Output the [X, Y] coordinate of the center of the cell containing the given text.  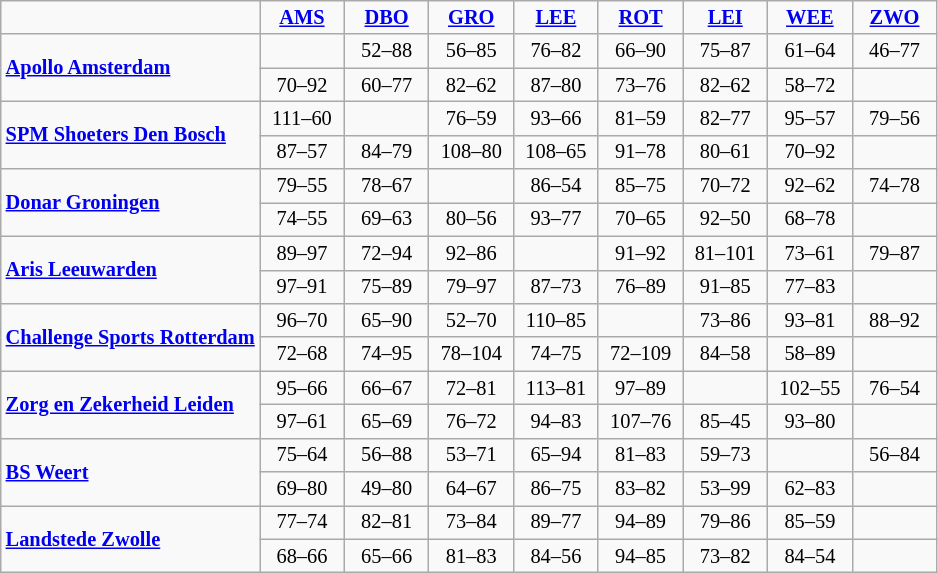
74–55 [302, 219]
75–89 [386, 287]
79–87 [894, 253]
87–80 [556, 85]
78–67 [386, 186]
102–55 [810, 388]
92–86 [472, 253]
76–89 [640, 287]
94–83 [556, 421]
78–104 [472, 354]
85–75 [640, 186]
BS Weert [130, 472]
84–54 [810, 556]
94–89 [640, 522]
93–80 [810, 421]
93–77 [556, 219]
56–85 [472, 51]
58–72 [810, 85]
84–56 [556, 556]
Apollo Amsterdam [130, 68]
84–79 [386, 152]
79–56 [894, 118]
62–83 [810, 489]
79–55 [302, 186]
70–72 [726, 186]
SPM Shoeters Den Bosch [130, 134]
73–76 [640, 85]
79–97 [472, 287]
87–57 [302, 152]
65–69 [386, 421]
76–82 [556, 51]
68–66 [302, 556]
66–90 [640, 51]
ROT [640, 17]
95–66 [302, 388]
88–92 [894, 320]
108–80 [472, 152]
86–75 [556, 489]
89–97 [302, 253]
79–86 [726, 522]
72–94 [386, 253]
64–67 [472, 489]
113–81 [556, 388]
96–70 [302, 320]
107–76 [640, 421]
75–64 [302, 455]
111–60 [302, 118]
LEI [726, 17]
75–87 [726, 51]
82–81 [386, 522]
85–45 [726, 421]
53–71 [472, 455]
69–63 [386, 219]
58–89 [810, 354]
73–61 [810, 253]
73–82 [726, 556]
69–80 [302, 489]
74–95 [386, 354]
49–80 [386, 489]
46–77 [894, 51]
97–91 [302, 287]
72–109 [640, 354]
65–94 [556, 455]
84–58 [726, 354]
Donar Groningen [130, 202]
Challenge Sports Rotterdam [130, 336]
81–59 [640, 118]
70–65 [640, 219]
60–77 [386, 85]
72–68 [302, 354]
52–70 [472, 320]
91–85 [726, 287]
65–90 [386, 320]
56–88 [386, 455]
85–59 [810, 522]
95–57 [810, 118]
91–78 [640, 152]
LEE [556, 17]
68–78 [810, 219]
AMS [302, 17]
Zorg en Zekerheid Leiden [130, 404]
52–88 [386, 51]
77–74 [302, 522]
83–82 [640, 489]
80–61 [726, 152]
Aris Leeuwarden [130, 270]
89–77 [556, 522]
61–64 [810, 51]
74–75 [556, 354]
77–83 [810, 287]
92–50 [726, 219]
76–54 [894, 388]
94–85 [640, 556]
92–62 [810, 186]
87–73 [556, 287]
108–65 [556, 152]
91–92 [640, 253]
DBO [386, 17]
97–89 [640, 388]
Landstede Zwolle [130, 538]
56–84 [894, 455]
59–73 [726, 455]
110–85 [556, 320]
74–78 [894, 186]
82–77 [726, 118]
65–66 [386, 556]
93–66 [556, 118]
66–67 [386, 388]
81–101 [726, 253]
53–99 [726, 489]
76–59 [472, 118]
72–81 [472, 388]
73–84 [472, 522]
ZWO [894, 17]
76–72 [472, 421]
97–61 [302, 421]
86–54 [556, 186]
80–56 [472, 219]
WEE [810, 17]
73–86 [726, 320]
GRO [472, 17]
93–81 [810, 320]
